Locate the cell with the specified text and output its (X, Y) center coordinate. 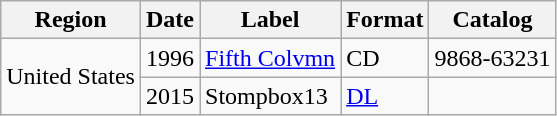
DL (385, 96)
Fifth Colvmn (270, 58)
1996 (170, 58)
9868-63231 (492, 58)
Date (170, 20)
2015 (170, 96)
Catalog (492, 20)
Format (385, 20)
United States (71, 77)
Stompbox13 (270, 96)
Region (71, 20)
Label (270, 20)
CD (385, 58)
